Extract the (X, Y) coordinate from the center of the cell holding the provided text.  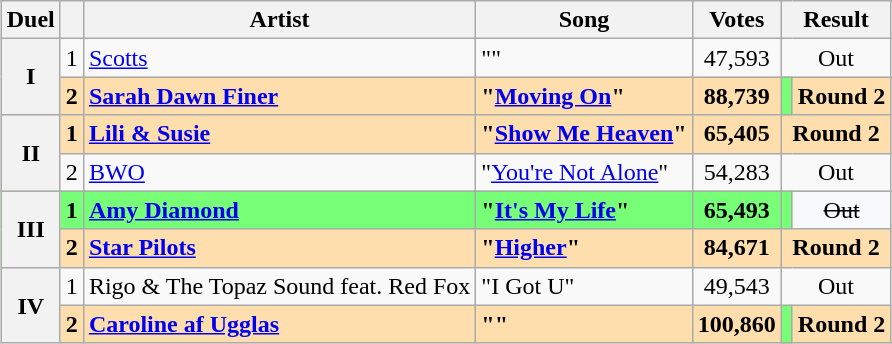
Duel (30, 20)
Scotts (279, 58)
"Moving On" (584, 96)
Lili & Susie (279, 134)
"I Got U" (584, 286)
88,739 (736, 96)
Sarah Dawn Finer (279, 96)
"It's My Life" (584, 210)
Votes (736, 20)
Song (584, 20)
Result (836, 20)
54,283 (736, 172)
III (30, 229)
"Higher" (584, 248)
Star Pilots (279, 248)
"You're Not Alone" (584, 172)
IV (30, 305)
Artist (279, 20)
Rigo & The Topaz Sound feat. Red Fox (279, 286)
65,405 (736, 134)
84,671 (736, 248)
II (30, 153)
Caroline af Ugglas (279, 324)
BWO (279, 172)
65,493 (736, 210)
49,543 (736, 286)
Amy Diamond (279, 210)
"Show Me Heaven" (584, 134)
47,593 (736, 58)
100,860 (736, 324)
I (30, 77)
